Return [X, Y] of the center of cell containing provided text 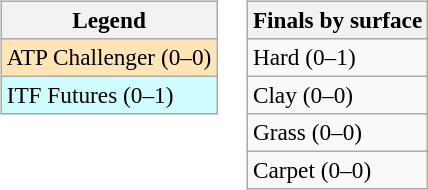
Legend [108, 20]
Clay (0–0) [337, 95]
Finals by surface [337, 20]
Hard (0–1) [337, 57]
Grass (0–0) [337, 133]
Carpet (0–0) [337, 171]
ATP Challenger (0–0) [108, 57]
ITF Futures (0–1) [108, 95]
